Locate the cell with the specified text and output its [X, Y] center coordinate. 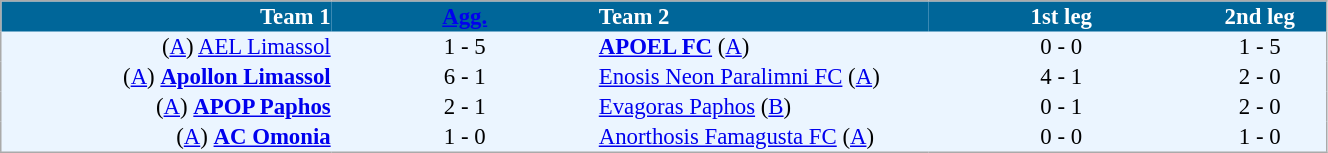
Team 1 [166, 16]
Enosis Neon Paralimni FC (A) [762, 77]
APOEL FC (A) [762, 47]
Team 2 [762, 16]
Evagoras Paphos (B) [762, 107]
(A) AC Omonia [166, 137]
1st leg [1062, 16]
Anorthosis Famagusta FC (A) [762, 137]
4 - 1 [1062, 77]
2 - 1 [464, 107]
Agg. [464, 16]
(A) AEL Limassol [166, 47]
6 - 1 [464, 77]
(A) APOP Paphos [166, 107]
0 - 1 [1062, 107]
2nd leg [1260, 16]
(A) Apollon Limassol [166, 77]
